Capture the cell that displays the provided text and extract its (X, Y) central coordinate. 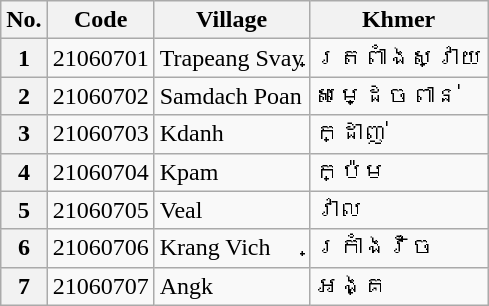
21060705 (100, 210)
21060706 (100, 248)
Kpam (232, 172)
7 (24, 286)
2 (24, 96)
21060703 (100, 134)
21060701 (100, 58)
6 (24, 248)
Krang Vich (232, 248)
Village (232, 20)
ក្រាំងវិច (398, 248)
4 (24, 172)
អង្គ (398, 286)
ក្ប៉ម (398, 172)
វាល (398, 210)
Trapeang Svay (232, 58)
Code (100, 20)
3 (24, 134)
21060702 (100, 96)
Samdach Poan (232, 96)
ត្រពាំងស្វាយ (398, 58)
Khmer (398, 20)
សម្ដេចពាន់ (398, 96)
21060707 (100, 286)
No. (24, 20)
5 (24, 210)
21060704 (100, 172)
ក្ដាញ់ (398, 134)
1 (24, 58)
Kdanh (232, 134)
Veal (232, 210)
Angk (232, 286)
